Pinpoint the cell where the given text exists, returning its [X, Y] midpoint coordinate. 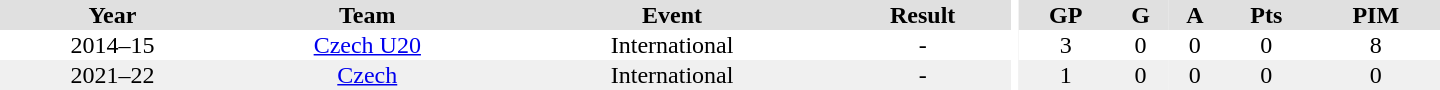
Year [112, 15]
1 [1066, 75]
GP [1066, 15]
PIM [1376, 15]
Pts [1266, 15]
Czech [368, 75]
Result [922, 15]
2021–22 [112, 75]
Event [672, 15]
G [1141, 15]
Team [368, 15]
8 [1376, 45]
A [1196, 15]
3 [1066, 45]
2014–15 [112, 45]
Czech U20 [368, 45]
